Output the (X, Y) coordinate of the center of the cell containing the given text.  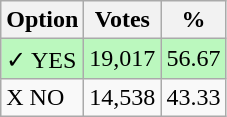
✓ YES (42, 59)
19,017 (122, 59)
43.33 (194, 97)
X NO (42, 97)
14,538 (122, 97)
% (194, 20)
Votes (122, 20)
56.67 (194, 59)
Option (42, 20)
